Find where the given text appears and provide that cell's center as [X, Y] coordinate. 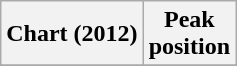
Chart (2012) [72, 34]
Peakposition [189, 34]
